Scan for the cell matching the given text and deliver its [x, y] coordinate at center. 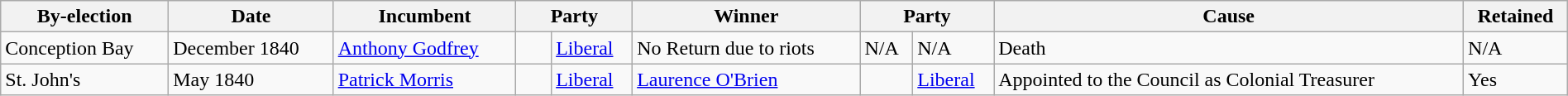
Cause [1229, 17]
Winner [746, 17]
Patrick Morris [425, 79]
May 1840 [251, 79]
Date [251, 17]
Laurence O'Brien [746, 79]
By-election [84, 17]
No Return due to riots [746, 48]
Appointed to the Council as Colonial Treasurer [1229, 79]
Retained [1516, 17]
Death [1229, 48]
Conception Bay [84, 48]
Yes [1516, 79]
December 1840 [251, 48]
St. John's [84, 79]
Incumbent [425, 17]
Anthony Godfrey [425, 48]
